Scan for the cell matching the given text and deliver its [X, Y] coordinate at center. 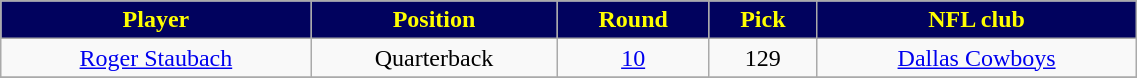
Pick [762, 20]
Roger Staubach [156, 58]
Player [156, 20]
Quarterback [434, 58]
NFL club [976, 20]
Position [434, 20]
Dallas Cowboys [976, 58]
10 [633, 58]
Round [633, 20]
129 [762, 58]
